Identify which cell holds the provided text, then report its (X, Y) central coordinate. 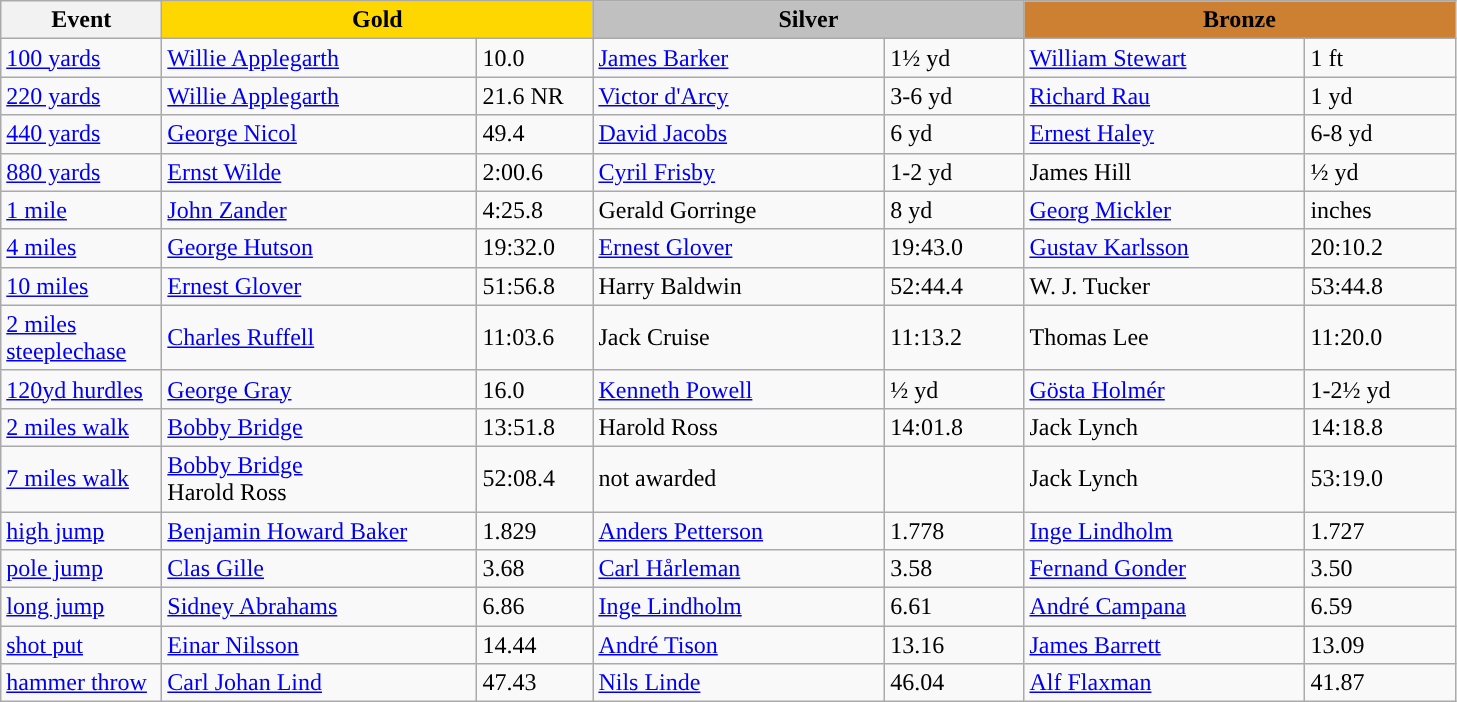
46.04 (954, 683)
Einar Nilsson (320, 645)
49.4 (535, 134)
Nils Linde (739, 683)
6 yd (954, 134)
Carl Hårleman (739, 569)
51:56.8 (535, 286)
inches (1380, 210)
52:44.4 (954, 286)
10 miles (82, 286)
Sidney Abrahams (320, 607)
16.0 (535, 389)
1½ yd (954, 58)
Gustav Karlsson (1164, 248)
high jump (82, 531)
8 yd (954, 210)
2 miles walk (82, 427)
3.50 (1380, 569)
Gösta Holmér (1164, 389)
2:00.6 (535, 172)
Silver (808, 20)
14.44 (535, 645)
Ernst Wilde (320, 172)
George Hutson (320, 248)
Victor d'Arcy (739, 96)
13:51.8 (535, 427)
1-2 yd (954, 172)
Anders Petterson (739, 531)
4 miles (82, 248)
Richard Rau (1164, 96)
100 yards (82, 58)
Clas Gille (320, 569)
7 miles walk (82, 478)
not awarded (739, 478)
1-2½ yd (1380, 389)
19:43.0 (954, 248)
220 yards (82, 96)
Bronze (1240, 20)
52:08.4 (535, 478)
Gold (378, 20)
1.829 (535, 531)
13.09 (1380, 645)
André Tison (739, 645)
120yd hurdles (82, 389)
1 yd (1380, 96)
21.6 NR (535, 96)
3.58 (954, 569)
13.16 (954, 645)
6.61 (954, 607)
Harold Ross (739, 427)
11:20.0 (1380, 338)
Event (82, 20)
53:44.8 (1380, 286)
14:01.8 (954, 427)
James Hill (1164, 172)
41.87 (1380, 683)
David Jacobs (739, 134)
Thomas Lee (1164, 338)
6.86 (535, 607)
shot put (82, 645)
440 yards (82, 134)
53:19.0 (1380, 478)
James Barker (739, 58)
James Barrett (1164, 645)
Cyril Frisby (739, 172)
47.43 (535, 683)
Charles Ruffell (320, 338)
pole jump (82, 569)
14:18.8 (1380, 427)
George Gray (320, 389)
Gerald Gorringe (739, 210)
4:25.8 (535, 210)
John Zander (320, 210)
1 mile (82, 210)
11:13.2 (954, 338)
20:10.2 (1380, 248)
W. J. Tucker (1164, 286)
1 ft (1380, 58)
1.727 (1380, 531)
Kenneth Powell (739, 389)
Benjamin Howard Baker (320, 531)
Bobby BridgeHarold Ross (320, 478)
10.0 (535, 58)
19:32.0 (535, 248)
Jack Cruise (739, 338)
1.778 (954, 531)
6-8 yd (1380, 134)
Alf Flaxman (1164, 683)
6.59 (1380, 607)
Ernest Haley (1164, 134)
11:03.6 (535, 338)
880 yards (82, 172)
Bobby Bridge (320, 427)
3-6 yd (954, 96)
Harry Baldwin (739, 286)
hammer throw (82, 683)
George Nicol (320, 134)
André Campana (1164, 607)
Georg Mickler (1164, 210)
William Stewart (1164, 58)
Carl Johan Lind (320, 683)
long jump (82, 607)
3.68 (535, 569)
Fernand Gonder (1164, 569)
2 miles steeplechase (82, 338)
